Capture the cell that displays the provided text and extract its [X, Y] central coordinate. 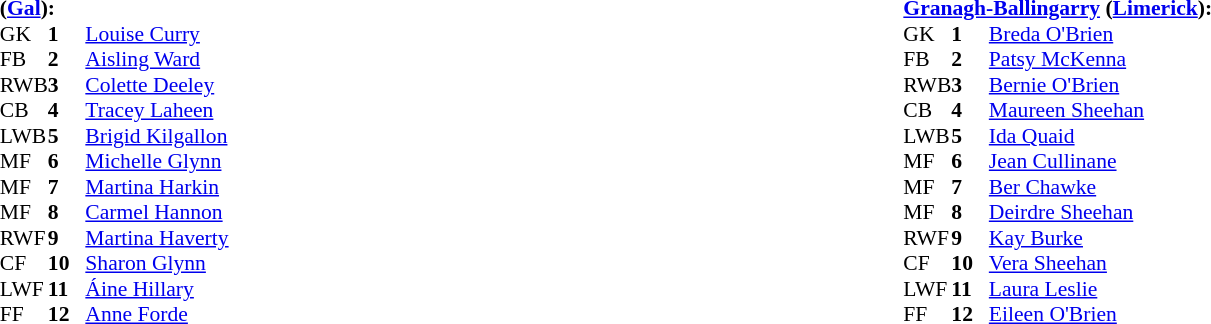
Áine Hillary [156, 289]
Tracey Laheen [156, 111]
Martina Haverty [156, 238]
Sharon Glynn [156, 263]
Brigid Kilgallon [156, 136]
Colette Deeley [156, 85]
Louise Curry [156, 34]
Martina Harkin [156, 187]
Carmel Hannon [156, 213]
Aisling Ward [156, 59]
Michelle Glynn [156, 161]
